Detect which cell encompasses the target text, then output its [x, y] center coordinate. 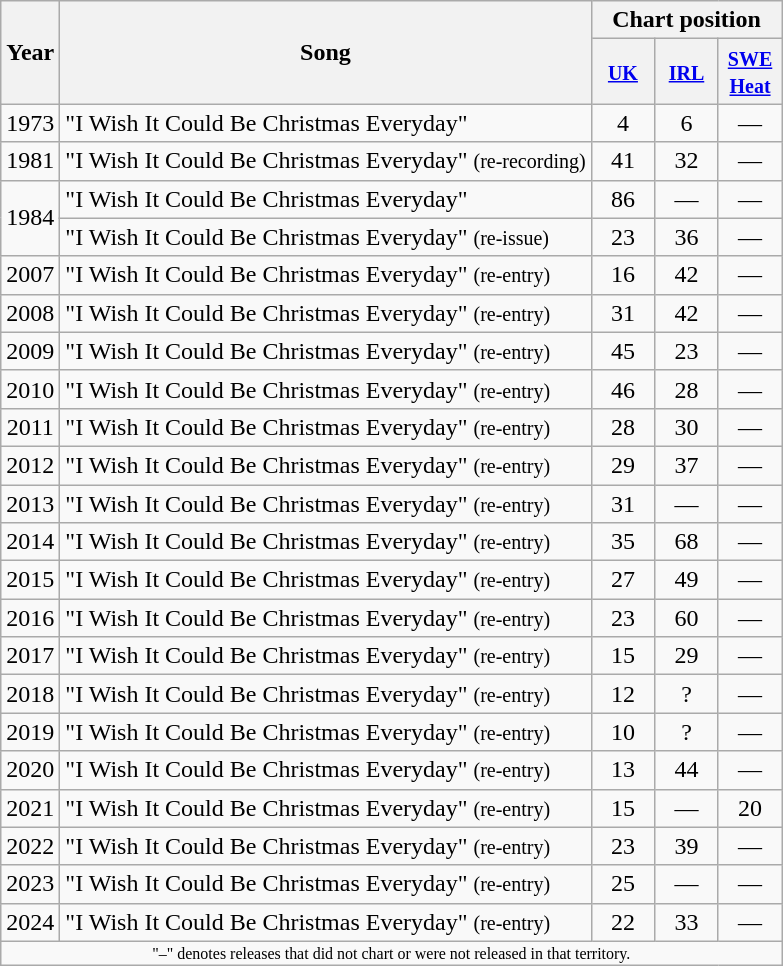
"I Wish It Could Be Christmas Everyday" (re-issue) [326, 237]
UK [623, 72]
2023 [30, 884]
1981 [30, 161]
27 [623, 580]
4 [623, 123]
2014 [30, 542]
46 [623, 389]
2018 [30, 694]
25 [623, 884]
86 [623, 199]
"–" denotes releases that did not chart or were not released in that territory. [392, 953]
Year [30, 52]
32 [687, 161]
16 [623, 275]
41 [623, 161]
IRL [687, 72]
2010 [30, 389]
2024 [30, 922]
1973 [30, 123]
60 [687, 618]
2021 [30, 808]
2011 [30, 427]
36 [687, 237]
2009 [30, 351]
2008 [30, 313]
49 [687, 580]
33 [687, 922]
"I Wish It Could Be Christmas Everyday" (re-recording) [326, 161]
30 [687, 427]
45 [623, 351]
Song [326, 52]
2007 [30, 275]
39 [687, 846]
13 [623, 770]
20 [750, 808]
44 [687, 770]
2012 [30, 465]
37 [687, 465]
2020 [30, 770]
SWE Heat [750, 72]
22 [623, 922]
2017 [30, 656]
68 [687, 542]
2013 [30, 503]
6 [687, 123]
35 [623, 542]
12 [623, 694]
2015 [30, 580]
2022 [30, 846]
Chart position [686, 20]
2016 [30, 618]
10 [623, 732]
1984 [30, 218]
2019 [30, 732]
